Determine the [x, y] coordinate at the center of the cell enclosing the given text.  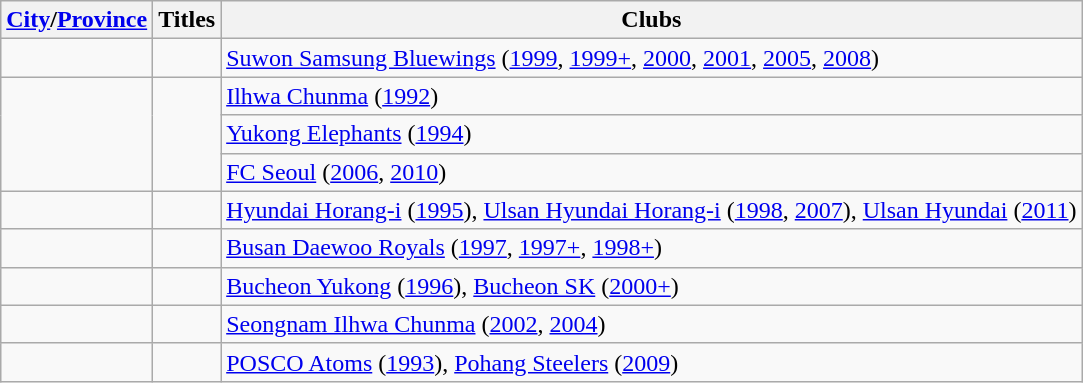
Ilhwa Chunma (1992) [652, 96]
POSCO Atoms (1993), Pohang Steelers (2009) [652, 362]
FC Seoul (2006, 2010) [652, 172]
City/Province [77, 20]
Busan Daewoo Royals (1997, 1997+, 1998+) [652, 248]
Seongnam Ilhwa Chunma (2002, 2004) [652, 324]
Clubs [652, 20]
Bucheon Yukong (1996), Bucheon SK (2000+) [652, 286]
Yukong Elephants (1994) [652, 134]
Titles [187, 20]
Suwon Samsung Bluewings (1999, 1999+, 2000, 2001, 2005, 2008) [652, 58]
Hyundai Horang-i (1995), Ulsan Hyundai Horang-i (1998, 2007), Ulsan Hyundai (2011) [652, 210]
